Scan for the cell matching the given text and deliver its (X, Y) coordinate at center. 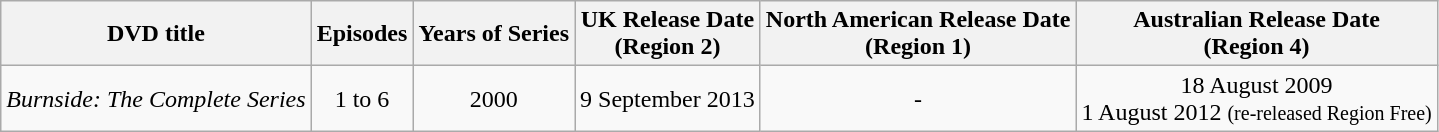
18 August 2009 1 August 2012 (re-released Region Free) (1256, 98)
North American Release Date(Region 1) (918, 34)
Australian Release Date(Region 4) (1256, 34)
9 September 2013 (668, 98)
1 to 6 (362, 98)
Years of Series (494, 34)
Burnside: The Complete Series (156, 98)
UK Release Date(Region 2) (668, 34)
2000 (494, 98)
Episodes (362, 34)
- (918, 98)
DVD title (156, 34)
